Identify which cell holds the provided text, then report its [X, Y] central coordinate. 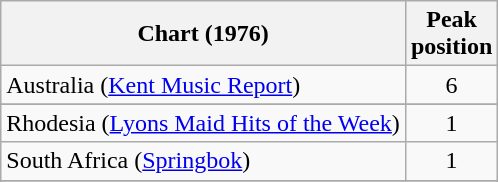
Australia (Kent Music Report) [204, 85]
South Africa (Springbok) [204, 161]
Peakposition [451, 34]
Rhodesia (Lyons Maid Hits of the Week) [204, 123]
Chart (1976) [204, 34]
6 [451, 85]
